Determine the [x, y] coordinate at the center of the cell enclosing the given text.  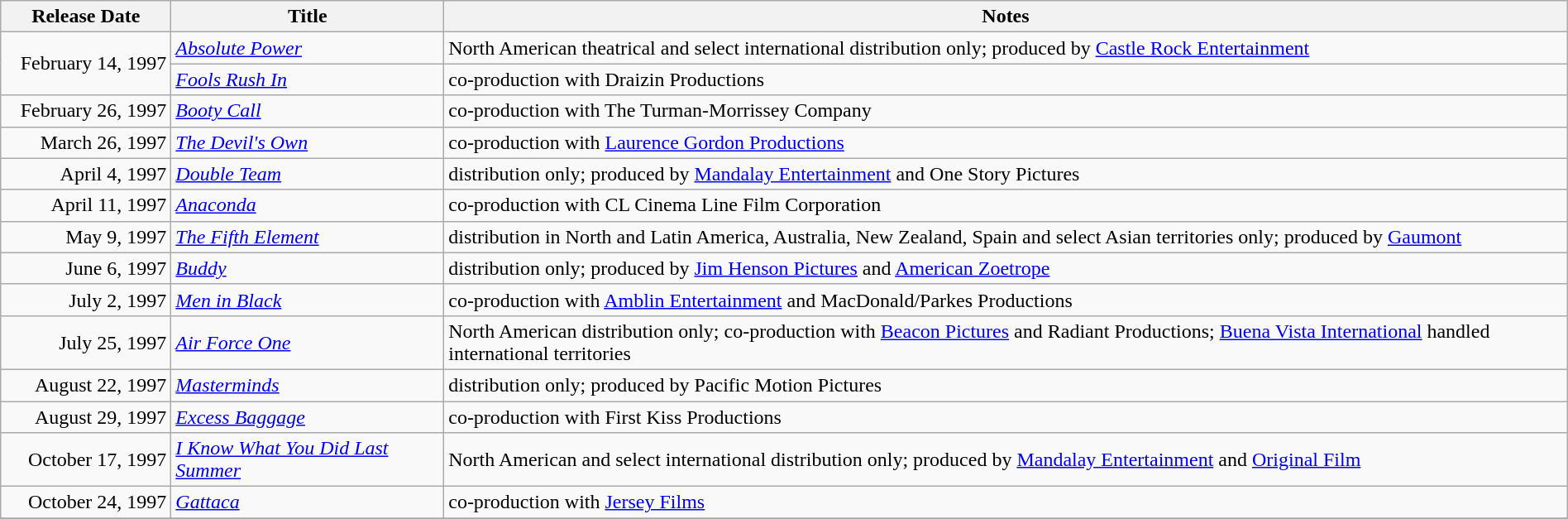
Air Force One [308, 343]
The Devil's Own [308, 142]
co-production with The Turman-Morrissey Company [1006, 111]
co-production with Laurence Gordon Productions [1006, 142]
Absolute Power [308, 48]
North American and select international distribution only; produced by Mandalay Entertainment and Original Film [1006, 460]
co-production with Amblin Entertainment and MacDonald/Parkes Productions [1006, 300]
May 9, 1997 [86, 237]
October 17, 1997 [86, 460]
Buddy [308, 268]
August 29, 1997 [86, 416]
June 6, 1997 [86, 268]
Gattaca [308, 502]
February 26, 1997 [86, 111]
July 2, 1997 [86, 300]
Anaconda [308, 205]
April 11, 1997 [86, 205]
Double Team [308, 174]
Excess Baggage [308, 416]
distribution in North and Latin America, Australia, New Zealand, Spain and select Asian territories only; produced by Gaumont [1006, 237]
February 14, 1997 [86, 64]
Fools Rush In [308, 79]
distribution only; produced by Mandalay Entertainment and One Story Pictures [1006, 174]
Title [308, 17]
March 26, 1997 [86, 142]
co-production with Draizin Productions [1006, 79]
distribution only; produced by Jim Henson Pictures and American Zoetrope [1006, 268]
distribution only; produced by Pacific Motion Pictures [1006, 385]
North American theatrical and select international distribution only; produced by Castle Rock Entertainment [1006, 48]
August 22, 1997 [86, 385]
Masterminds [308, 385]
July 25, 1997 [86, 343]
Men in Black [308, 300]
Booty Call [308, 111]
Release Date [86, 17]
co-production with CL Cinema Line Film Corporation [1006, 205]
April 4, 1997 [86, 174]
The Fifth Element [308, 237]
Notes [1006, 17]
co-production with First Kiss Productions [1006, 416]
co-production with Jersey Films [1006, 502]
I Know What You Did Last Summer [308, 460]
October 24, 1997 [86, 502]
